Scan for the cell matching the given text and deliver its [X, Y] coordinate at center. 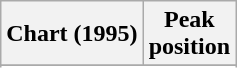
Chart (1995) [72, 34]
Peakposition [189, 34]
